Output the [X, Y] coordinate of the center of the cell containing the given text.  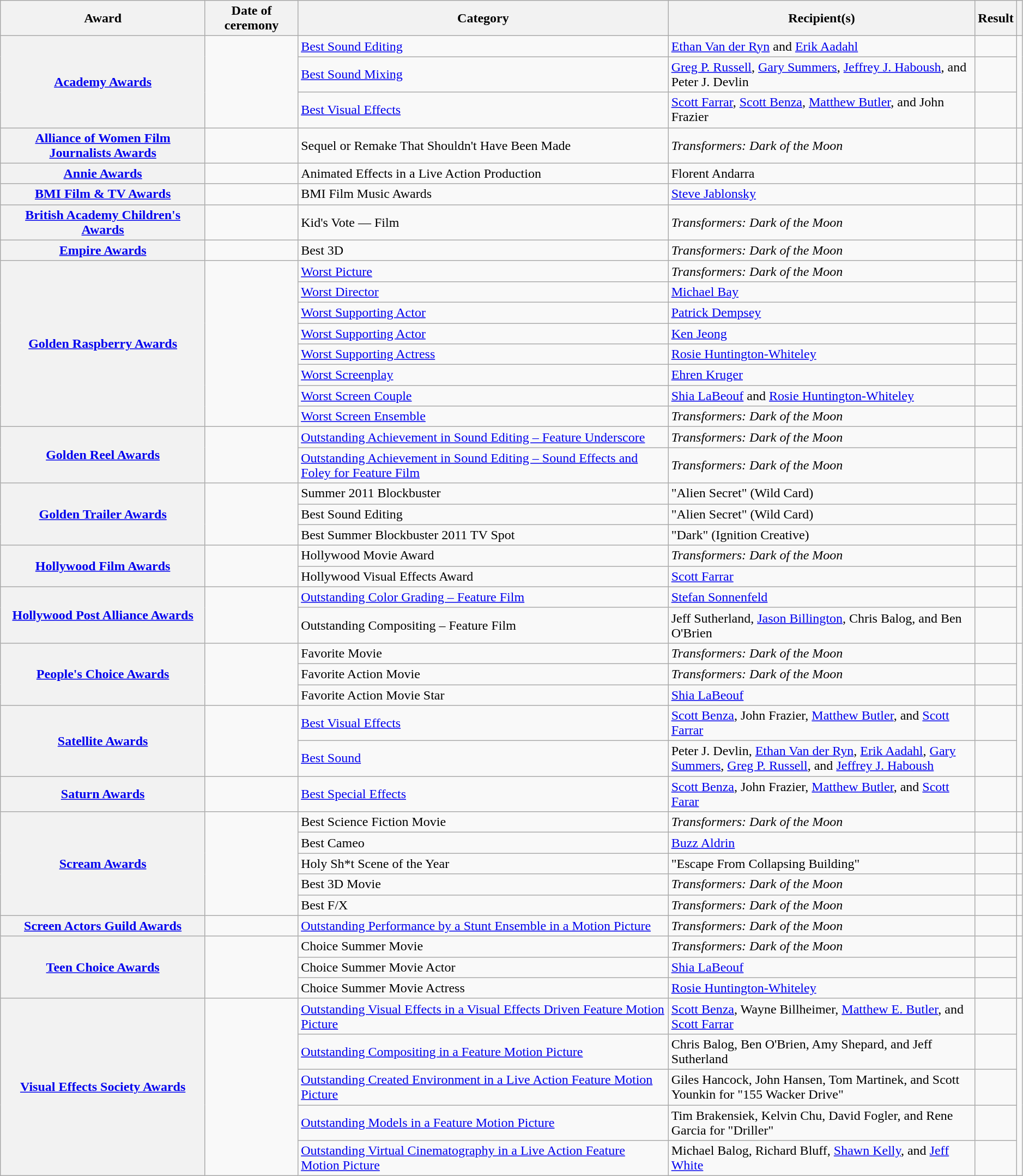
Outstanding Visual Effects in a Visual Effects Driven Feature Motion Picture [483, 1016]
Outstanding Compositing in a Feature Motion Picture [483, 1051]
Choice Summer Movie Actress [483, 988]
Scott Benza, John Frazier, Matthew Butler, and Scott Farrar [822, 723]
Best Science Fiction Movie [483, 822]
Hollywood Movie Award [483, 556]
Michael Bay [822, 292]
Hollywood Film Awards [103, 566]
Animated Effects in a Live Action Production [483, 173]
Teen Choice Awards [103, 967]
Hollywood Visual Effects Award [483, 576]
Worst Supporting Actress [483, 354]
Best 3D [483, 250]
Peter J. Devlin, Ethan Van der Ryn, Erik Aadahl, Gary Summers, Greg P. Russell, and Jeffrey J. Haboush [822, 759]
Choice Summer Movie [483, 946]
Best Cameo [483, 843]
Favorite Action Movie Star [483, 695]
Outstanding Compositing – Feature Film [483, 625]
Hollywood Post Alliance Awards [103, 615]
Golden Reel Awards [103, 455]
Greg P. Russell, Gary Summers, Jeffrey J. Haboush, and Peter J. Devlin [822, 74]
Golden Trailer Awards [103, 514]
Best F/X [483, 905]
Ehren Kruger [822, 375]
Patrick Dempsey [822, 312]
Best Special Effects [483, 794]
Worst Screen Ensemble [483, 417]
Sequel or Remake That Shouldn't Have Been Made [483, 145]
Scream Awards [103, 864]
Satellite Awards [103, 741]
"Dark" (Ignition Creative) [822, 535]
Kid's Vote — Film [483, 222]
Buzz Aldrin [822, 843]
BMI Film & TV Awards [103, 194]
Scott Farrar, Scott Benza, Matthew Butler, and John Frazier [822, 110]
Recipient(s) [822, 19]
Scott Benza, John Frazier, Matthew Butler, and Scott Farar [822, 794]
Visual Effects Society Awards [103, 1087]
Academy Awards [103, 82]
Choice Summer Movie Actor [483, 967]
Worst Screen Couple [483, 396]
Giles Hancock, John Hansen, Tom Martinek, and Scott Younkin for "155 Wacker Drive" [822, 1087]
Jeff Sutherland, Jason Billington, Chris Balog, and Ben O'Brien [822, 625]
Michael Balog, Richard Bluff, Shawn Kelly, and Jeff White [822, 1158]
Result [996, 19]
Florent Andarra [822, 173]
Scott Farrar [822, 576]
"Escape From Collapsing Building" [822, 864]
Steve Jablonsky [822, 194]
People's Choice Awards [103, 674]
Summer 2011 Blockbuster [483, 493]
Alliance of Women Film Journalists Awards [103, 145]
Award [103, 19]
Worst Screenplay [483, 375]
Golden Raspberry Awards [103, 343]
Best 3D Movie [483, 884]
Date of ceremony [251, 19]
Stefan Sonnenfeld [822, 597]
Outstanding Achievement in Sound Editing – Sound Effects and Foley for Feature Film [483, 466]
Worst Picture [483, 271]
Best Summer Blockbuster 2011 TV Spot [483, 535]
Annie Awards [103, 173]
Saturn Awards [103, 794]
Tim Brakensiek, Kelvin Chu, David Fogler, and Rene Garcia for "Driller" [822, 1122]
Best Sound [483, 759]
Scott Benza, Wayne Billheimer, Matthew E. Butler, and Scott Farrar [822, 1016]
Holy Sh*t Scene of the Year [483, 864]
Ethan Van der Ryn and Erik Aadahl [822, 46]
Outstanding Color Grading – Feature Film [483, 597]
Outstanding Virtual Cinematography in a Live Action Feature Motion Picture [483, 1158]
British Academy Children's Awards [103, 222]
Category [483, 19]
Outstanding Created Environment in a Live Action Feature Motion Picture [483, 1087]
Empire Awards [103, 250]
Best Sound Mixing [483, 74]
Screen Actors Guild Awards [103, 926]
Outstanding Performance by a Stunt Ensemble in a Motion Picture [483, 926]
Chris Balog, Ben O'Brien, Amy Shepard, and Jeff Sutherland [822, 1051]
BMI Film Music Awards [483, 194]
Worst Director [483, 292]
Outstanding Models in a Feature Motion Picture [483, 1122]
Favorite Action Movie [483, 674]
Shia LaBeouf and Rosie Huntington-Whiteley [822, 396]
Ken Jeong [822, 333]
Outstanding Achievement in Sound Editing – Feature Underscore [483, 437]
Favorite Movie [483, 653]
